Identify which cell holds the provided text, then report its (X, Y) central coordinate. 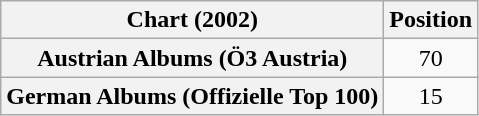
70 (431, 58)
German Albums (Offizielle Top 100) (192, 96)
Position (431, 20)
15 (431, 96)
Chart (2002) (192, 20)
Austrian Albums (Ö3 Austria) (192, 58)
